For the text-containing cell, return its midpoint in (X, Y) coordinate format. 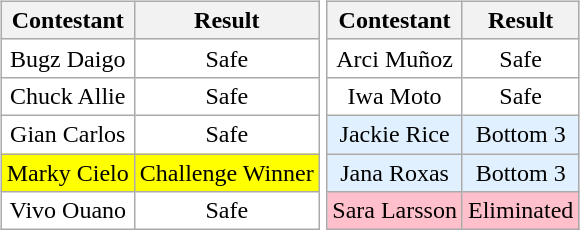
Iwa Moto (395, 96)
Chuck Allie (68, 96)
Bugz Daigo (68, 58)
Marky Cielo (68, 173)
Vivo Ouano (68, 211)
Sara Larsson (395, 211)
Arci Muñoz (395, 58)
Jana Roxas (395, 173)
Eliminated (520, 211)
Jackie Rice (395, 134)
Challenge Winner (226, 173)
Gian Carlos (68, 134)
